Find where the given text appears and provide that cell's center as (X, Y) coordinate. 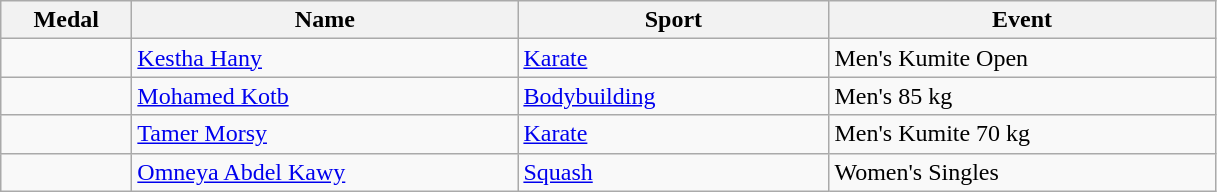
Mohamed Kotb (325, 96)
Men's Kumite 70 kg (1022, 134)
Medal (66, 20)
Men's Kumite Open (1022, 58)
Kestha Hany (325, 58)
Women's Singles (1022, 172)
Name (325, 20)
Omneya Abdel Kawy (325, 172)
Sport (674, 20)
Event (1022, 20)
Squash (674, 172)
Bodybuilding (674, 96)
Tamer Morsy (325, 134)
Men's 85 kg (1022, 96)
